For the text-containing cell, return its midpoint in [X, Y] coordinate format. 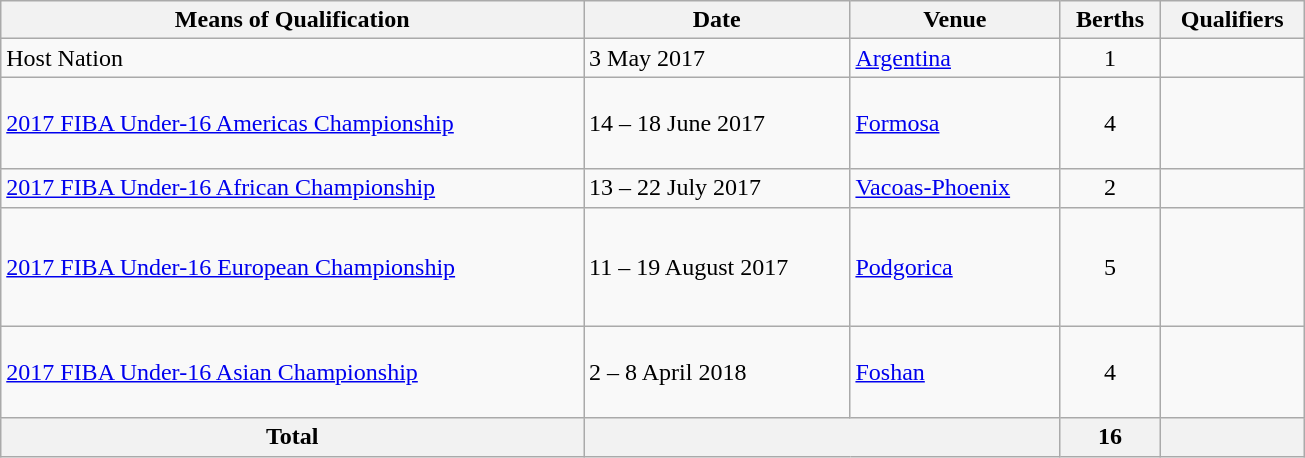
Vacoas-Phoenix [955, 188]
2 [1110, 188]
2 – 8 April 2018 [717, 372]
Total [292, 437]
1 [1110, 58]
Argentina [955, 58]
2017 FIBA Under-16 Asian Championship [292, 372]
3 May 2017 [717, 58]
5 [1110, 266]
2017 FIBA Under-16 European Championship [292, 266]
Foshan [955, 372]
Berths [1110, 20]
Host Nation [292, 58]
2017 FIBA Under-16 African Championship [292, 188]
Formosa [955, 123]
Date [717, 20]
16 [1110, 437]
Venue [955, 20]
13 – 22 July 2017 [717, 188]
Qualifiers [1232, 20]
14 – 18 June 2017 [717, 123]
Means of Qualification [292, 20]
2017 FIBA Under-16 Americas Championship [292, 123]
11 – 19 August 2017 [717, 266]
Podgorica [955, 266]
